Pinpoint the cell where the given text exists, returning its [X, Y] midpoint coordinate. 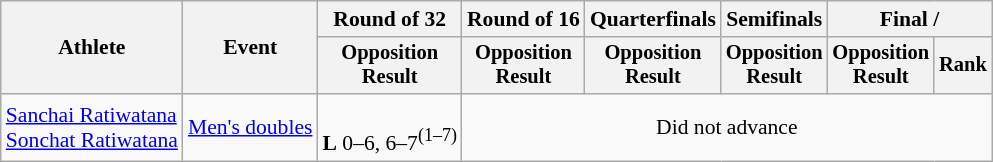
Sanchai RatiwatanaSonchat Ratiwatana [92, 128]
Event [250, 48]
Athlete [92, 48]
Round of 16 [524, 19]
Did not advance [727, 128]
Quarterfinals [653, 19]
Round of 32 [389, 19]
Final / [909, 19]
L 0–6, 6–7(1–7) [389, 128]
Semifinals [774, 19]
Rank [963, 66]
Men's doubles [250, 128]
